Identify which cell holds the provided text, then report its (x, y) central coordinate. 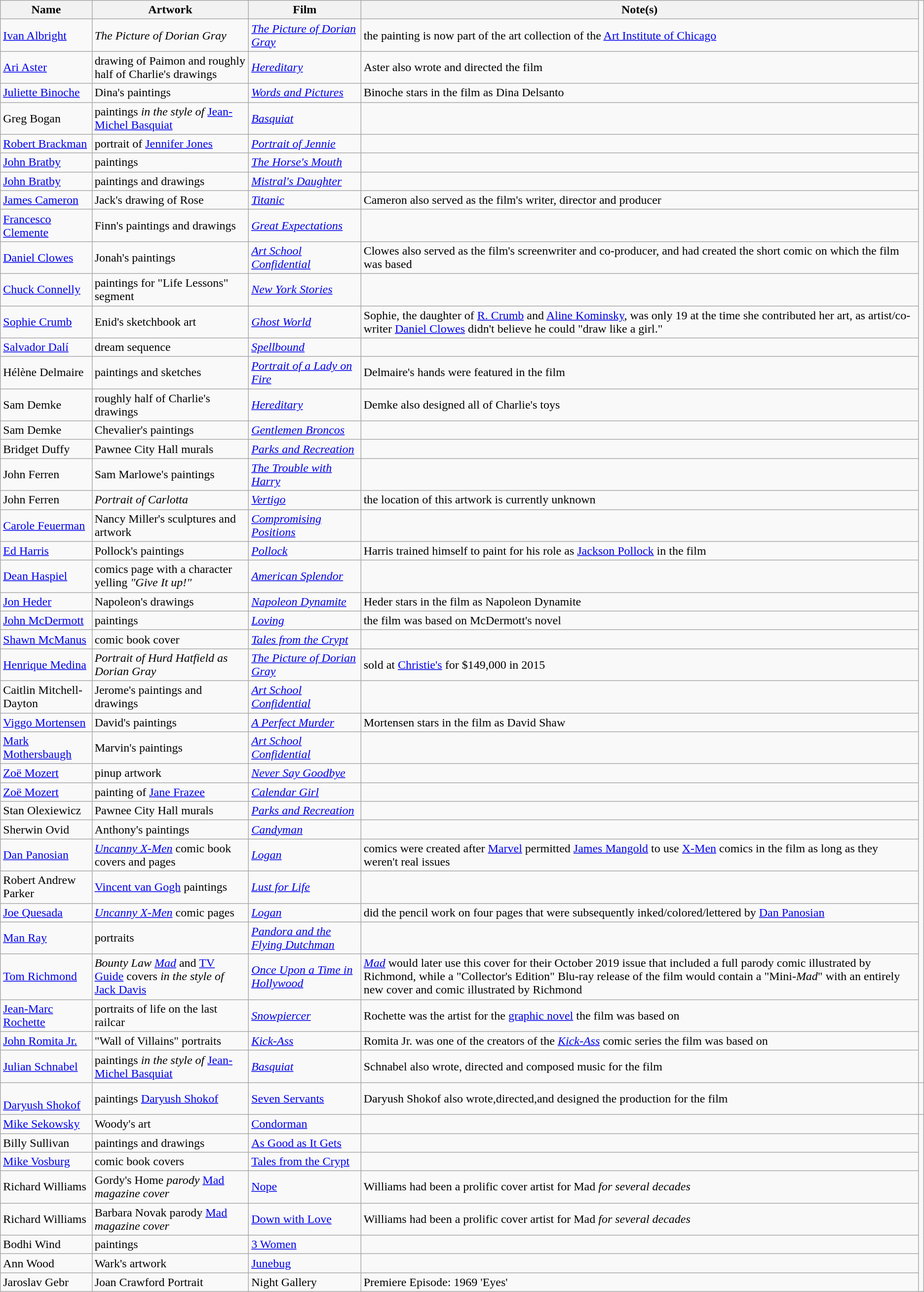
Mortensen stars in the film as David Shaw (640, 722)
Film (305, 10)
Seven Servants (305, 1099)
Delmaire's hands were featured in the film (640, 373)
Lust for Life (305, 887)
Portrait of Hurd Hatfield as Dorian Gray (170, 664)
The Trouble with Harry (305, 475)
Note(s) (640, 10)
Compromising Positions (305, 525)
Jerome's paintings and drawings (170, 697)
Kick-Ass (305, 1041)
Sam Marlowe's paintings (170, 475)
paintings Daryush Shokof (170, 1099)
American Splendor (305, 576)
drawing of Paimon and roughly half of Charlie's drawings (170, 67)
Night Gallery (305, 1282)
James Cameron (46, 200)
Stan Olexiewicz (46, 811)
Viggo Mortensen (46, 722)
Man Ray (46, 938)
Calendar Girl (305, 792)
As Good as It Gets (305, 1142)
Romita Jr. was one of the creators of the Kick-Ass comic series the film was based on (640, 1041)
paintings and sketches (170, 373)
Caitlin Mitchell-Dayton (46, 697)
Candyman (305, 830)
Barbara Novak parody Mad magazine cover (170, 1219)
comic book covers (170, 1162)
Woody's art (170, 1124)
Portrait of a Lady on Fire (305, 373)
Loving (305, 620)
Nope (305, 1187)
Jean-Marc Rochette (46, 1016)
Vincent van Gogh paintings (170, 887)
Dina's paintings (170, 93)
The Horse's Mouth (305, 162)
Nancy Miller's sculptures and artwork (170, 525)
Demke also designed all of Charlie's toys (640, 405)
Ari Aster (46, 67)
Napoleon's drawings (170, 602)
Daryush Shokof (46, 1099)
Snowpiercer (305, 1016)
Joan Crawford Portrait (170, 1282)
Pandora and the Flying Dutchman (305, 938)
Juliette Binoche (46, 93)
Ghost World (305, 322)
Billy Sullivan (46, 1142)
"Wall of Villains" portraits (170, 1041)
Francesco Clemente (46, 225)
Tom Richmond (46, 977)
John McDermott (46, 620)
roughly half of Charlie's drawings (170, 405)
the painting is now part of the art collection of the Art Institute of Chicago (640, 36)
Bodhi Wind (46, 1245)
portraits (170, 938)
Name (46, 10)
3 Women (305, 1245)
Condorman (305, 1124)
Napoleon Dynamite (305, 602)
Vertigo (305, 500)
the film was based on McDermott's novel (640, 620)
Down with Love (305, 1219)
Bridget Duffy (46, 449)
Sherwin Ovid (46, 830)
dream sequence (170, 347)
Schnabel also wrote, directed and composed music for the film (640, 1066)
Words and Pictures (305, 93)
Shawn McManus (46, 639)
Never Say Goodbye (305, 773)
Jonah's paintings (170, 258)
Great Expectations (305, 225)
Heder stars in the film as Napoleon Dynamite (640, 602)
Sophie Crumb (46, 322)
Jon Heder (46, 602)
painting of Jane Frazee (170, 792)
Junebug (305, 1263)
Enid's sketchbook art (170, 322)
Dan Panosian (46, 855)
Gentlemen Broncos (305, 430)
Portrait of Carlotta (170, 500)
Artwork (170, 10)
Chuck Connelly (46, 289)
paintings for "Life Lessons" segment (170, 289)
Finn's paintings and drawings (170, 225)
Jaroslav Gebr (46, 1282)
Rochette was the artist for the graphic novel the film was based on (640, 1016)
Ed Harris (46, 551)
Julian Schnabel (46, 1066)
Salvador Dalí (46, 347)
sold at Christie's for $149,000 in 2015 (640, 664)
Cameron also served as the film's writer, director and producer (640, 200)
Mistral's Daughter (305, 181)
Wark's artwork (170, 1263)
Gordy's Home parody Mad magazine cover (170, 1187)
Binoche stars in the film as Dina Delsanto (640, 93)
John Romita Jr. (46, 1041)
Clowes also served as the film's screenwriter and co-producer, and had created the short comic on which the film was based (640, 258)
Jack's drawing of Rose (170, 200)
Portrait of Jennie (305, 144)
Pollock's paintings (170, 551)
Bounty Law Mad and TV Guide covers in the style of Jack Davis (170, 977)
David's paintings (170, 722)
Henrique Medina (46, 664)
Robert Andrew Parker (46, 887)
Chevalier's paintings (170, 430)
Daryush Shokof also wrote,directed,and designed the production for the film (640, 1099)
Premiere Episode: 1969 'Eyes' (640, 1282)
comics were created after Marvel permitted James Mangold to use X-Men comics in the film as long as they weren't real issues (640, 855)
Aster also wrote and directed the film (640, 67)
Daniel Clowes (46, 258)
Ivan Albright (46, 36)
Greg Bogan (46, 118)
Anthony's paintings (170, 830)
Uncanny X-Men comic pages (170, 912)
Ann Wood (46, 1263)
comic book cover (170, 639)
A Perfect Murder (305, 722)
New York Stories (305, 289)
Mike Sekowsky (46, 1124)
Robert Brackman (46, 144)
Marvin's paintings (170, 748)
Dean Haspiel (46, 576)
Uncanny X-Men comic book covers and pages (170, 855)
Hélène Delmaire (46, 373)
portrait of Jennifer Jones (170, 144)
Mark Mothersbaugh (46, 748)
Pollock (305, 551)
Mike Vosburg (46, 1162)
Carole Feuerman (46, 525)
pinup artwork (170, 773)
Spellbound (305, 347)
Titanic (305, 200)
Once Upon a Time in Hollywood (305, 977)
comics page with a character yelling "Give It up!" (170, 576)
the location of this artwork is currently unknown (640, 500)
Harris trained himself to paint for his role as Jackson Pollock in the film (640, 551)
did the pencil work on four pages that were subsequently inked/colored/lettered by Dan Panosian (640, 912)
portraits of life on the last railcar (170, 1016)
Joe Quesada (46, 912)
